Locate the cell with the specified text and output its (x, y) center coordinate. 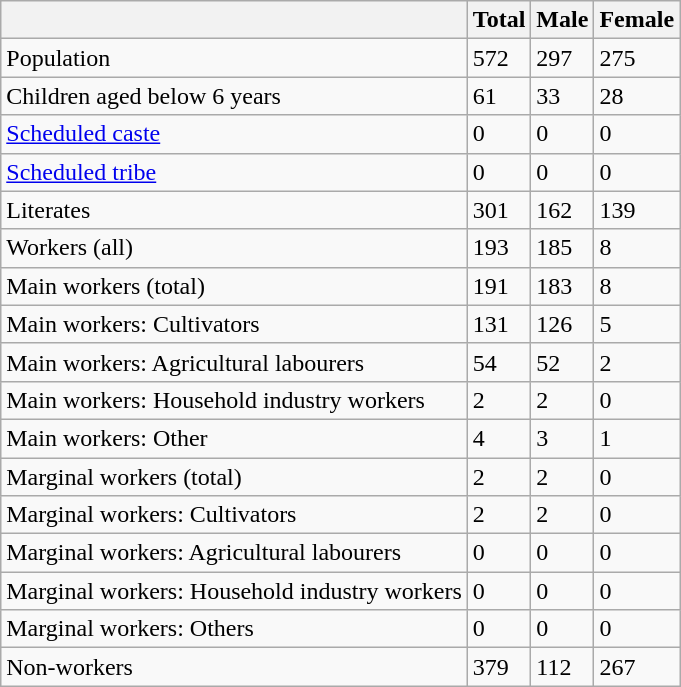
Scheduled caste (234, 134)
379 (499, 667)
Literates (234, 210)
126 (562, 324)
267 (637, 667)
191 (499, 286)
139 (637, 210)
5 (637, 324)
162 (562, 210)
3 (562, 438)
1 (637, 438)
Female (637, 20)
Children aged below 6 years (234, 96)
183 (562, 286)
54 (499, 362)
Marginal workers: Cultivators (234, 515)
Workers (all) (234, 248)
Main workers (total) (234, 286)
275 (637, 58)
Marginal workers: Others (234, 629)
Marginal workers: Household industry workers (234, 591)
112 (562, 667)
Scheduled tribe (234, 172)
Main workers: Agricultural labourers (234, 362)
185 (562, 248)
Male (562, 20)
572 (499, 58)
131 (499, 324)
Population (234, 58)
28 (637, 96)
Main workers: Other (234, 438)
33 (562, 96)
61 (499, 96)
Total (499, 20)
Main workers: Household industry workers (234, 400)
52 (562, 362)
Marginal workers (total) (234, 477)
193 (499, 248)
301 (499, 210)
4 (499, 438)
Non-workers (234, 667)
Main workers: Cultivators (234, 324)
Marginal workers: Agricultural labourers (234, 553)
297 (562, 58)
